Return [X, Y] of the center of cell containing provided text 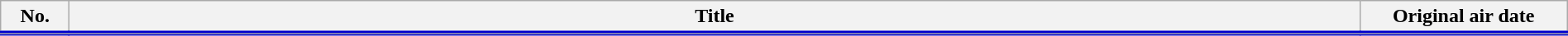
Title [715, 17]
No. [35, 17]
Original air date [1464, 17]
